Identify which cell holds the provided text, then report its (X, Y) central coordinate. 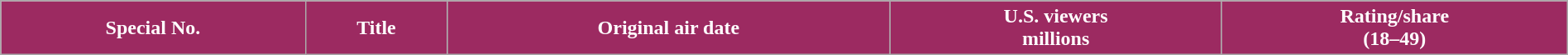
Original air date (668, 28)
Title (376, 28)
Special No. (153, 28)
Rating/share(18–49) (1394, 28)
U.S. viewersmillions (1055, 28)
